Scan for the cell matching the given text and deliver its (X, Y) coordinate at center. 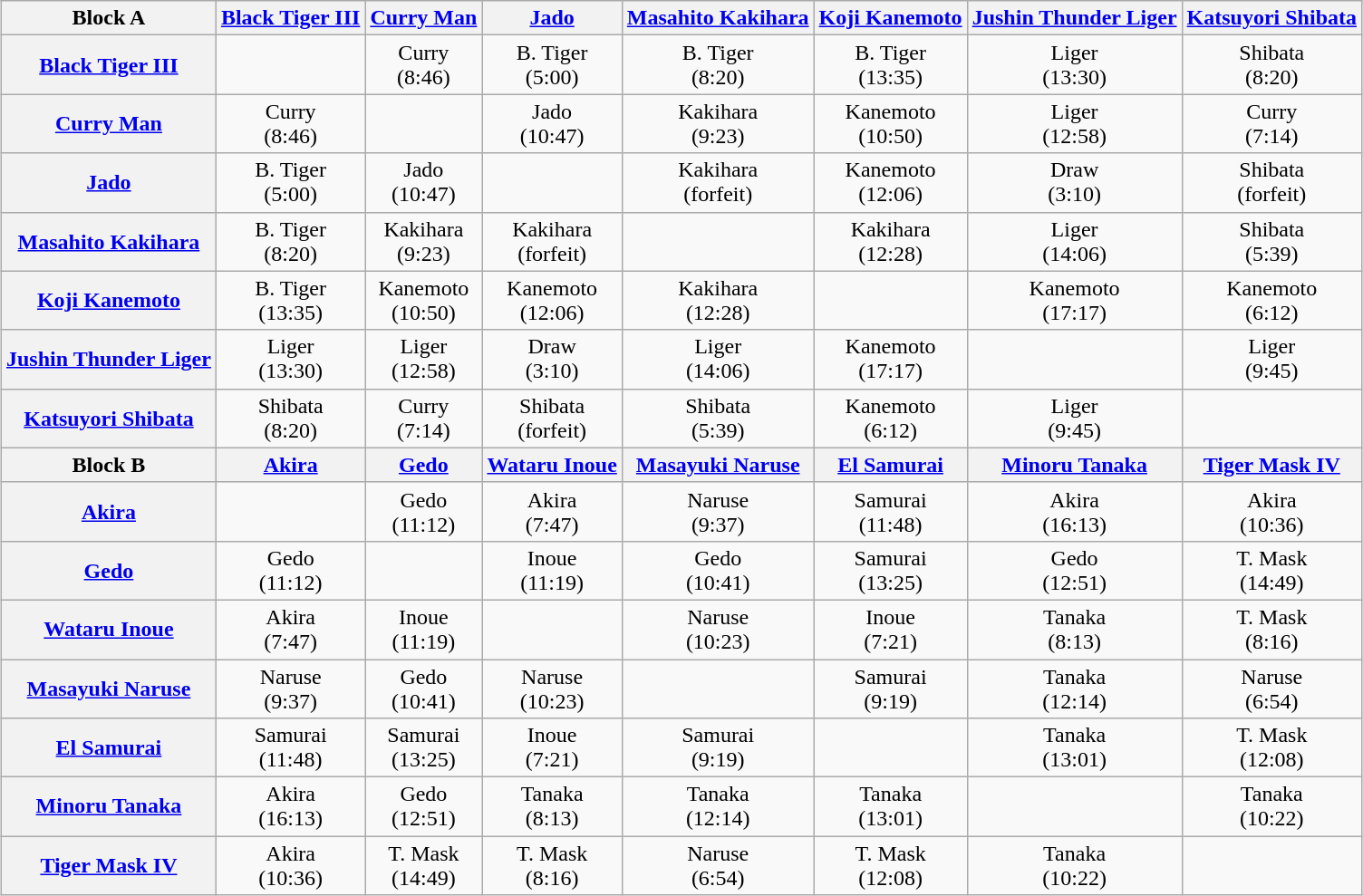
Block B (109, 465)
Block A (109, 18)
